Pinpoint the cell where the given text exists, returning its [X, Y] midpoint coordinate. 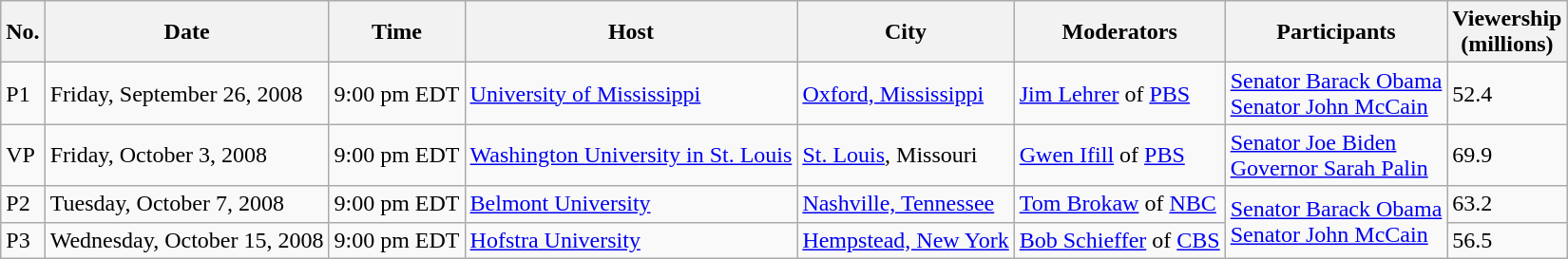
Washington University in St. Louis [631, 156]
Tom Brokaw of NBC [1119, 204]
Friday, October 3, 2008 [186, 156]
Wednesday, October 15, 2008 [186, 240]
Jim Lehrer of PBS [1119, 93]
Tuesday, October 7, 2008 [186, 204]
VP [23, 156]
Time [397, 32]
Belmont University [631, 204]
Moderators [1119, 32]
City [906, 32]
P3 [23, 240]
P1 [23, 93]
Participants [1336, 32]
Nashville, Tennessee [906, 204]
P2 [23, 204]
56.5 [1507, 240]
Gwen Ifill of PBS [1119, 156]
Oxford, Mississippi [906, 93]
Bob Schieffer of CBS [1119, 240]
Hofstra University [631, 240]
No. [23, 32]
Viewership(millions) [1507, 32]
52.4 [1507, 93]
69.9 [1507, 156]
St. Louis, Missouri [906, 156]
Friday, September 26, 2008 [186, 93]
Senator Joe BidenGovernor Sarah Palin [1336, 156]
University of Mississippi [631, 93]
63.2 [1507, 204]
Host [631, 32]
Date [186, 32]
Hempstead, New York [906, 240]
